Return (x, y) of the center of cell containing provided text 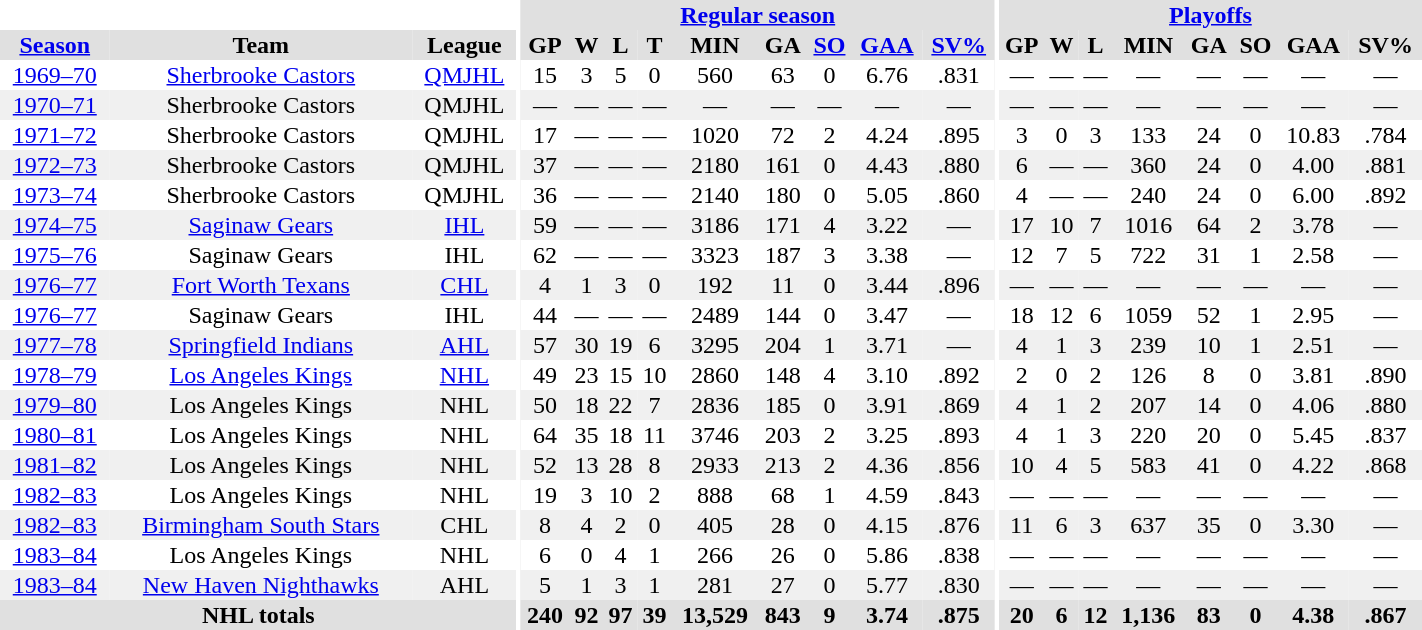
59 (544, 225)
239 (1149, 345)
2.95 (1313, 315)
31 (1208, 255)
1,136 (1149, 615)
3.47 (888, 315)
.860 (958, 195)
3.44 (888, 285)
.784 (1386, 135)
6.76 (888, 75)
New Haven Nighthawks (262, 585)
.831 (958, 75)
144 (782, 315)
.856 (958, 465)
2.58 (1313, 255)
3.25 (888, 435)
1969–70 (55, 75)
4.24 (888, 135)
Springfield Indians (262, 345)
30 (587, 345)
637 (1149, 525)
41 (1208, 465)
2860 (714, 375)
1971–72 (55, 135)
3.22 (888, 225)
97 (620, 615)
72 (782, 135)
.896 (958, 285)
22 (620, 405)
League (464, 45)
3.10 (888, 375)
1975–76 (55, 255)
.875 (958, 615)
3295 (714, 345)
1970–71 (55, 105)
13 (587, 465)
171 (782, 225)
220 (1149, 435)
NHL totals (258, 615)
.881 (1386, 165)
161 (782, 165)
.837 (1386, 435)
57 (544, 345)
5.86 (888, 555)
1974–75 (55, 225)
10.83 (1313, 135)
39 (654, 615)
3746 (714, 435)
1980–81 (55, 435)
4.06 (1313, 405)
.895 (958, 135)
5.77 (888, 585)
405 (714, 525)
Regular season (758, 15)
62 (544, 255)
2836 (714, 405)
6.00 (1313, 195)
9 (829, 615)
3.81 (1313, 375)
23 (587, 375)
126 (1149, 375)
36 (544, 195)
1020 (714, 135)
.868 (1386, 465)
4.15 (888, 525)
207 (1149, 405)
148 (782, 375)
Team (262, 45)
.890 (1386, 375)
3.30 (1313, 525)
3.74 (888, 615)
2140 (714, 195)
360 (1149, 165)
.867 (1386, 615)
3.38 (888, 255)
4.36 (888, 465)
4.43 (888, 165)
213 (782, 465)
37 (544, 165)
2180 (714, 165)
Fort Worth Texans (262, 285)
3323 (714, 255)
888 (714, 495)
13,529 (714, 615)
281 (714, 585)
.893 (958, 435)
5.05 (888, 195)
14 (1208, 405)
1059 (1149, 315)
4.38 (1313, 615)
T (654, 45)
2.51 (1313, 345)
560 (714, 75)
133 (1149, 135)
50 (544, 405)
192 (714, 285)
4.59 (888, 495)
3186 (714, 225)
1016 (1149, 225)
3.71 (888, 345)
26 (782, 555)
843 (782, 615)
180 (782, 195)
49 (544, 375)
2489 (714, 315)
.869 (958, 405)
44 (544, 315)
.830 (958, 585)
266 (714, 555)
Playoffs (1210, 15)
3.91 (888, 405)
27 (782, 585)
92 (587, 615)
203 (782, 435)
3.78 (1313, 225)
722 (1149, 255)
63 (782, 75)
68 (782, 495)
Birmingham South Stars (262, 525)
185 (782, 405)
1981–82 (55, 465)
2933 (714, 465)
.843 (958, 495)
.876 (958, 525)
187 (782, 255)
.838 (958, 555)
1979–80 (55, 405)
583 (1149, 465)
1977–78 (55, 345)
4.22 (1313, 465)
1978–79 (55, 375)
83 (1208, 615)
4.00 (1313, 165)
204 (782, 345)
1972–73 (55, 165)
1973–74 (55, 195)
Season (55, 45)
5.45 (1313, 435)
